Extract the [X, Y] coordinate from the center of the cell holding the provided text.  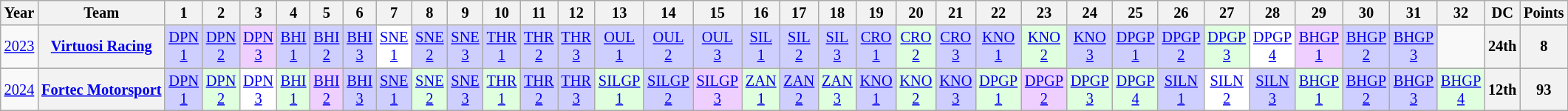
Points [1544, 13]
OUL2 [668, 47]
23 [1044, 13]
24th [1502, 47]
SIL2 [800, 47]
ZAN2 [800, 90]
11 [539, 13]
6 [359, 13]
DC [1502, 13]
SIL1 [761, 47]
CRO1 [876, 47]
30 [1366, 13]
OUL3 [717, 47]
SILN3 [1272, 90]
12 [576, 13]
20 [916, 13]
Fortec Motorsport [101, 90]
ZAN3 [837, 90]
4 [294, 13]
2 [221, 13]
28 [1272, 13]
29 [1319, 13]
7 [394, 13]
21 [955, 13]
17 [800, 13]
Team [101, 13]
14 [668, 13]
31 [1414, 13]
OUL1 [619, 47]
32 [1461, 13]
Virtuosi Racing [101, 47]
22 [998, 13]
2023 [19, 47]
5 [327, 13]
25 [1136, 13]
1 [183, 13]
SILN2 [1227, 90]
26 [1181, 13]
CRO3 [955, 47]
9 [465, 13]
19 [876, 13]
93 [1544, 90]
15 [717, 13]
2024 [19, 90]
SIL3 [837, 47]
BHGP4 [1461, 90]
SILGP2 [668, 90]
3 [258, 13]
16 [761, 13]
13 [619, 13]
24 [1090, 13]
SILGP1 [619, 90]
ZAN1 [761, 90]
CRO2 [916, 47]
10 [502, 13]
SILN1 [1181, 90]
18 [837, 13]
SILGP3 [717, 90]
27 [1227, 13]
Year [19, 13]
12th [1502, 90]
